Output the (x, y) coordinate of the center of the cell containing the given text.  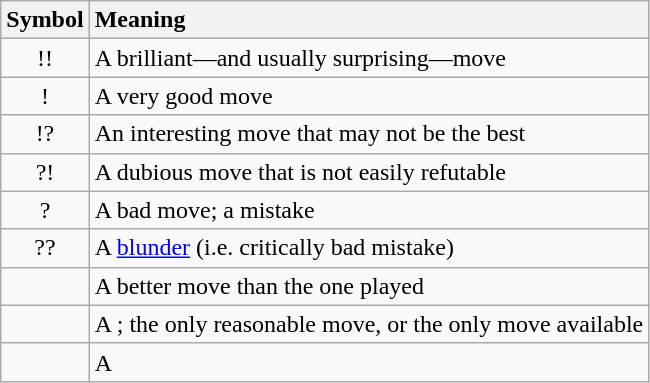
?? (45, 248)
A brilliant—and usually surprising—move (369, 58)
A bad move; a mistake (369, 210)
Symbol (45, 20)
? (45, 210)
Meaning (369, 20)
A very good move (369, 96)
! (45, 96)
?! (45, 172)
!? (45, 134)
!! (45, 58)
A blunder (i.e. critically bad mistake) (369, 248)
A dubious move that is not easily refutable (369, 172)
A better move than the one played (369, 286)
A (369, 362)
A ; the only reasonable move, or the only move available (369, 324)
An interesting move that may not be the best (369, 134)
